Return the (X, Y) coordinate for the center point of the cell that contains the specified text.  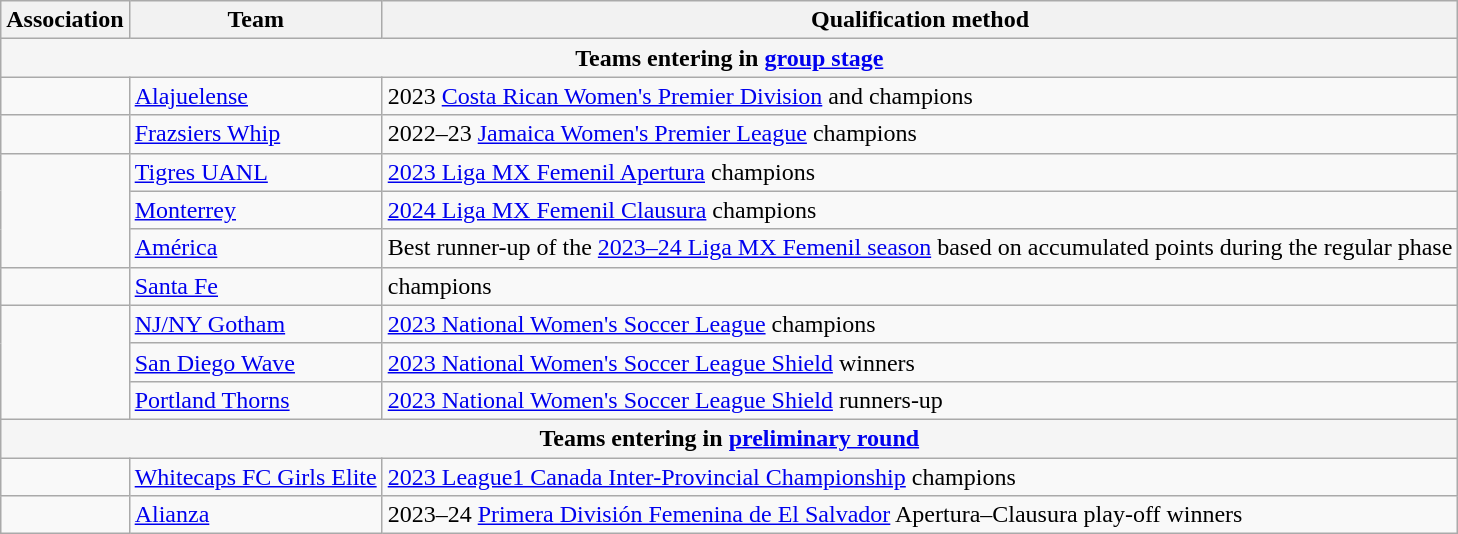
Whitecaps FC Girls Elite (256, 477)
2023–24 Primera División Femenina de El Salvador Apertura–Clausura play-off winners (920, 515)
Frazsiers Whip (256, 134)
Alajuelense (256, 96)
2024 Liga MX Femenil Clausura champions (920, 210)
champions (920, 286)
Portland Thorns (256, 400)
Monterrey (256, 210)
América (256, 248)
2023 Costa Rican Women's Premier Division and champions (920, 96)
2023 Liga MX Femenil Apertura champions (920, 172)
Qualification method (920, 20)
2023 National Women's Soccer League Shield runners-up (920, 400)
NJ/NY Gotham (256, 324)
2023 National Women's Soccer League champions (920, 324)
Best runner-up of the 2023–24 Liga MX Femenil season based on accumulated points during the regular phase (920, 248)
Association (65, 20)
2023 League1 Canada Inter-Provincial Championship champions (920, 477)
Teams entering in group stage (730, 58)
2022–23 Jamaica Women's Premier League champions (920, 134)
San Diego Wave (256, 362)
Santa Fe (256, 286)
Tigres UANL (256, 172)
2023 National Women's Soccer League Shield winners (920, 362)
Teams entering in preliminary round (730, 438)
Alianza (256, 515)
Team (256, 20)
